Provide the [X, Y] coordinate of the cell's center where the given text is located.  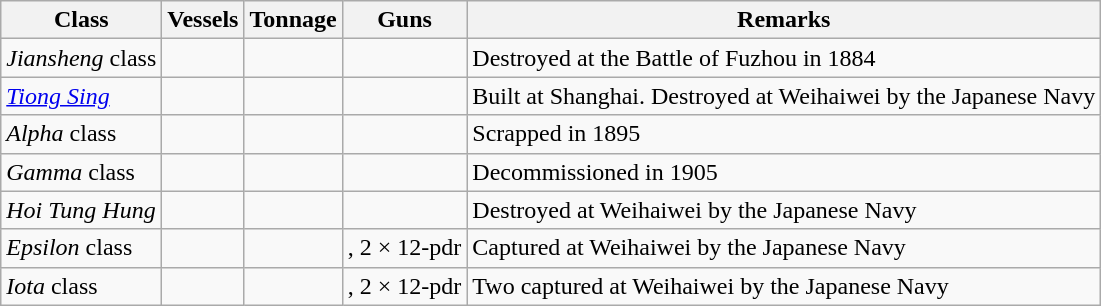
Guns [404, 20]
Class [82, 20]
Vessels [203, 20]
Destroyed at the Battle of Fuzhou in 1884 [784, 58]
Scrapped in 1895 [784, 134]
Two captured at Weihaiwei by the Japanese Navy [784, 286]
Epsilon class [82, 248]
Decommissioned in 1905 [784, 172]
Hoi Tung Hung [82, 210]
Destroyed at Weihaiwei by the Japanese Navy [784, 210]
Jiansheng class [82, 58]
Built at Shanghai. Destroyed at Weihaiwei by the Japanese Navy [784, 96]
Tonnage [293, 20]
Gamma class [82, 172]
Captured at Weihaiwei by the Japanese Navy [784, 248]
Remarks [784, 20]
Alpha class [82, 134]
Tiong Sing [82, 96]
Iota class [82, 286]
